Capture the cell that displays the provided text and extract its (x, y) central coordinate. 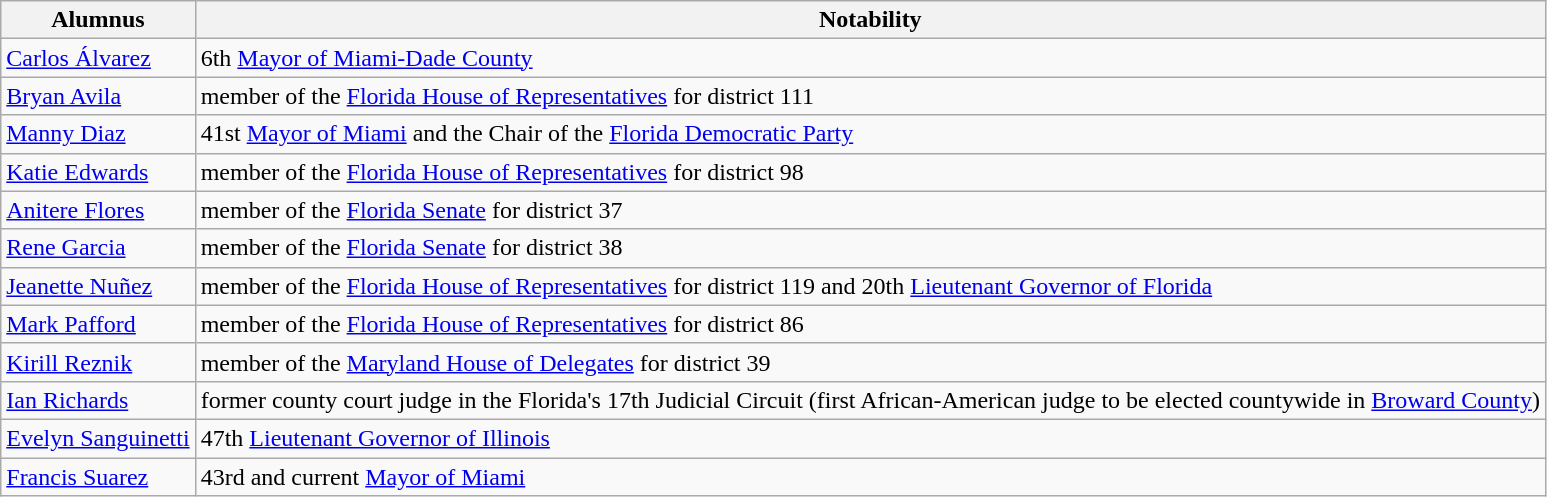
47th Lieutenant Governor of Illinois (870, 438)
Katie Edwards (98, 172)
Jeanette Nuñez (98, 286)
member of the Florida House of Representatives for district 111 (870, 96)
former county court judge in the Florida's 17th Judicial Circuit (first African-American judge to be elected countywide in Broward County) (870, 400)
43rd and current Mayor of Miami (870, 477)
Evelyn Sanguinetti (98, 438)
member of the Florida House of Representatives for district 86 (870, 324)
41st Mayor of Miami and the Chair of the Florida Democratic Party (870, 134)
Ian Richards (98, 400)
6th Mayor of Miami-Dade County (870, 58)
Kirill Reznik (98, 362)
member of the Florida Senate for district 38 (870, 248)
Carlos Álvarez (98, 58)
Bryan Avila (98, 96)
member of the Maryland House of Delegates for district 39 (870, 362)
Anitere Flores (98, 210)
member of the Florida House of Representatives for district 119 and 20th Lieutenant Governor of Florida (870, 286)
Mark Pafford (98, 324)
member of the Florida Senate for district 37 (870, 210)
Rene Garcia (98, 248)
Francis Suarez (98, 477)
Alumnus (98, 20)
member of the Florida House of Representatives for district 98 (870, 172)
Notability (870, 20)
Manny Diaz (98, 134)
